Return the (x, y) coordinate for the center point of the cell that contains the specified text.  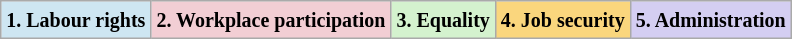
3. Equality (443, 20)
1. Labour rights (76, 20)
2. Workplace participation (271, 20)
5. Administration (710, 20)
4. Job security (562, 20)
